Find where the given text appears and provide that cell's center as (X, Y) coordinate. 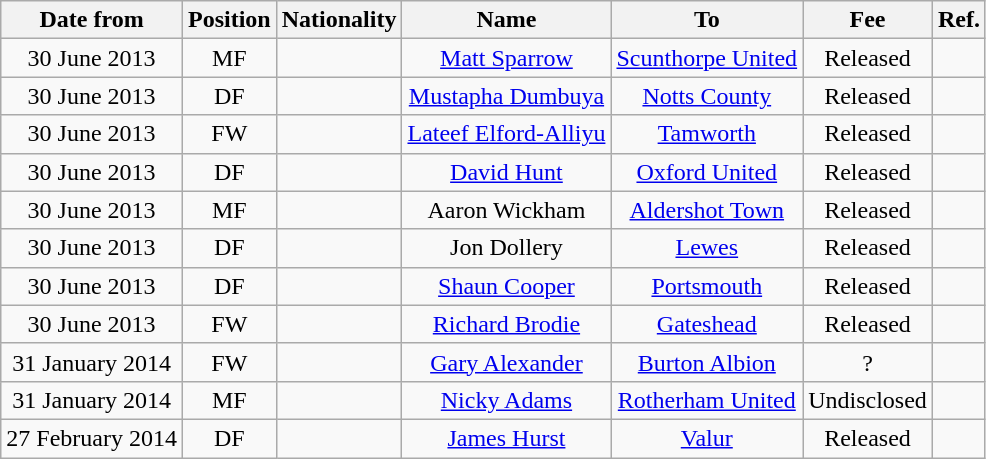
Lewes (707, 248)
Shaun Cooper (506, 286)
? (868, 362)
Gateshead (707, 324)
Nicky Adams (506, 400)
Jon Dollery (506, 248)
David Hunt (506, 172)
Tamworth (707, 134)
Scunthorpe United (707, 58)
Ref. (958, 20)
Notts County (707, 96)
Matt Sparrow (506, 58)
Valur (707, 438)
Aaron Wickham (506, 210)
Position (229, 20)
Oxford United (707, 172)
Name (506, 20)
Portsmouth (707, 286)
Mustapha Dumbuya (506, 96)
Date from (92, 20)
To (707, 20)
Fee (868, 20)
Richard Brodie (506, 324)
Nationality (339, 20)
Aldershot Town (707, 210)
Rotherham United (707, 400)
Undisclosed (868, 400)
Burton Albion (707, 362)
Gary Alexander (506, 362)
Lateef Elford-Alliyu (506, 134)
James Hurst (506, 438)
27 February 2014 (92, 438)
